Capture the cell that displays the provided text and extract its [X, Y] central coordinate. 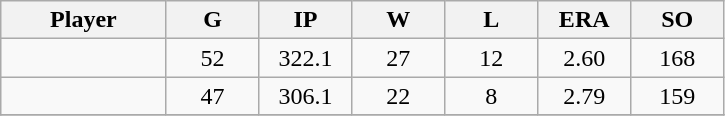
27 [398, 58]
22 [398, 96]
12 [492, 58]
IP [306, 20]
ERA [584, 20]
L [492, 20]
2.79 [584, 96]
8 [492, 96]
2.60 [584, 58]
W [398, 20]
159 [678, 96]
52 [212, 58]
SO [678, 20]
G [212, 20]
47 [212, 96]
168 [678, 58]
322.1 [306, 58]
306.1 [306, 96]
Player [84, 20]
